Identify which cell holds the provided text, then report its (X, Y) central coordinate. 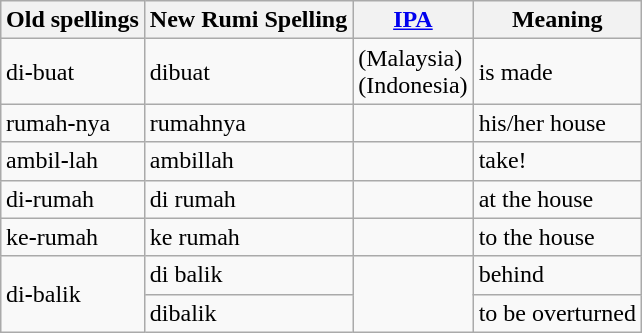
di-buat (73, 72)
di balik (248, 275)
to the house (557, 237)
rumahnya (248, 123)
is made (557, 72)
ke-rumah (73, 237)
to be overturned (557, 313)
dibuat (248, 72)
rumah-nya (73, 123)
at the house (557, 199)
IPA (413, 20)
di-rumah (73, 199)
his/her house (557, 123)
ke rumah (248, 237)
(Malaysia) (Indonesia) (413, 72)
ambil-lah (73, 161)
Meaning (557, 20)
New Rumi Spelling (248, 20)
dibalik (248, 313)
di rumah (248, 199)
ambillah (248, 161)
Old spellings (73, 20)
take! (557, 161)
behind (557, 275)
di-balik (73, 294)
